Return [x, y] of the center of cell containing provided text 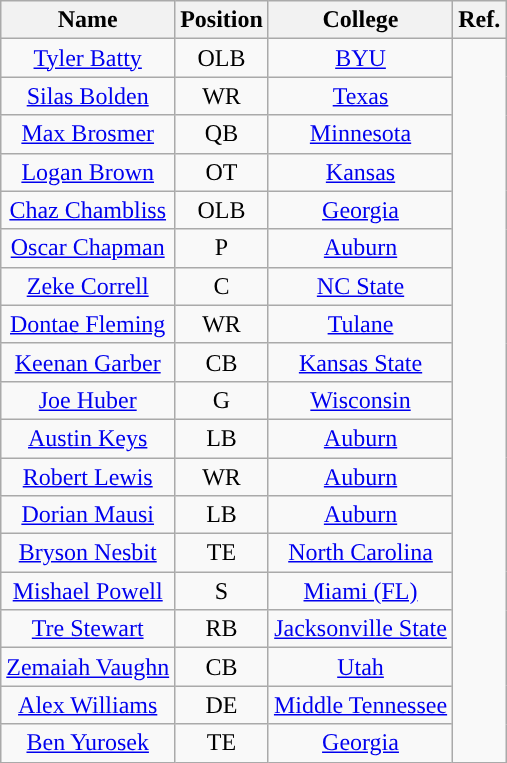
Miami (FL) [360, 591]
G [222, 400]
Ref. [480, 20]
Zemaiah Vaughn [88, 667]
Dontae Fleming [88, 324]
DE [222, 705]
OT [222, 172]
Texas [360, 96]
Bryson Nesbit [88, 553]
Tyler Batty [88, 58]
Joe Huber [88, 400]
Ben Yurosek [88, 743]
S [222, 591]
Oscar Chapman [88, 248]
Utah [360, 667]
NC State [360, 286]
Alex Williams [88, 705]
Logan Brown [88, 172]
QB [222, 134]
Austin Keys [88, 438]
Chaz Chambliss [88, 210]
Robert Lewis [88, 477]
Silas Bolden [88, 96]
Kansas [360, 172]
Wisconsin [360, 400]
Dorian Mausi [88, 515]
Position [222, 20]
RB [222, 629]
C [222, 286]
College [360, 20]
Mishael Powell [88, 591]
Keenan Garber [88, 362]
Zeke Correll [88, 286]
North Carolina [360, 553]
Jacksonville State [360, 629]
Minnesota [360, 134]
P [222, 248]
BYU [360, 58]
Middle Tennessee [360, 705]
Max Brosmer [88, 134]
Name [88, 20]
Tre Stewart [88, 629]
Tulane [360, 324]
Kansas State [360, 362]
